Capture the cell that displays the provided text and extract its [X, Y] central coordinate. 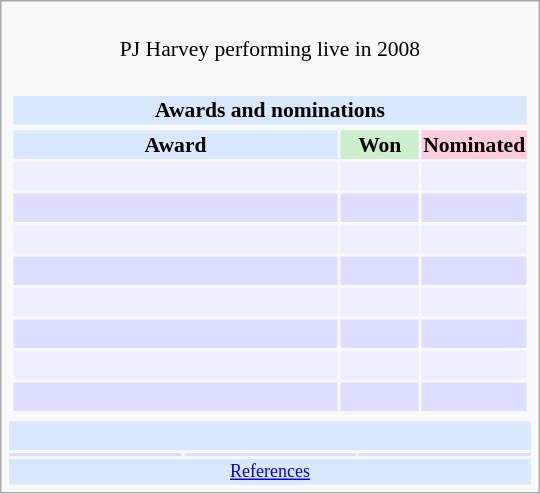
Award [175, 144]
Awards and nominations Award Won Nominated [270, 242]
References [270, 472]
Awards and nominations [270, 110]
Won [380, 144]
Nominated [474, 144]
PJ Harvey performing live in 2008 [270, 36]
